Output the (x, y) coordinate of the center of the cell containing the given text.  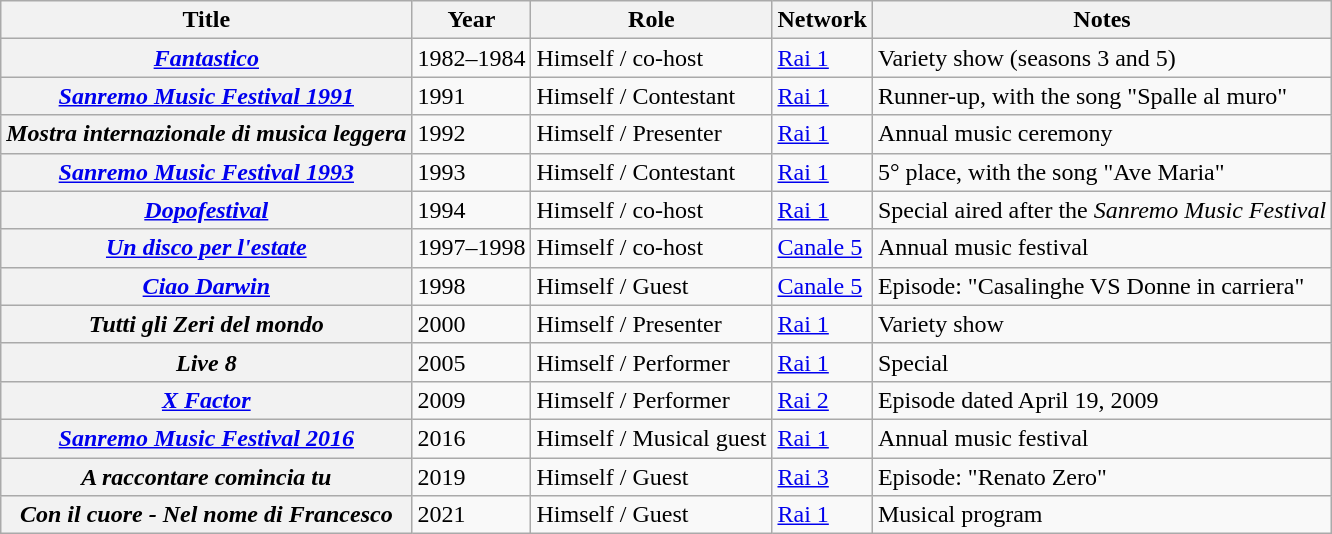
Title (206, 20)
1992 (472, 134)
1993 (472, 172)
1998 (472, 286)
Rai 2 (822, 400)
Variety show (1102, 324)
2009 (472, 400)
1991 (472, 96)
Annual music ceremony (1102, 134)
2021 (472, 515)
Mostra internazionale di musica leggera (206, 134)
2016 (472, 438)
A raccontare comincia tu (206, 477)
1982–1984 (472, 58)
2005 (472, 362)
Dopofestival (206, 210)
Special aired after the Sanremo Music Festival (1102, 210)
1994 (472, 210)
Con il cuore - Nel nome di Francesco (206, 515)
1997–1998 (472, 248)
2000 (472, 324)
Un disco per l'estate (206, 248)
X Factor (206, 400)
Episode: "Renato Zero" (1102, 477)
Sanremo Music Festival 1991 (206, 96)
Special (1102, 362)
Fantastico (206, 58)
Sanremo Music Festival 1993 (206, 172)
Year (472, 20)
Runner-up, with the song "Spalle al muro" (1102, 96)
2019 (472, 477)
Live 8 (206, 362)
Musical program (1102, 515)
Ciao Darwin (206, 286)
5° place, with the song "Ave Maria" (1102, 172)
Sanremo Music Festival 2016 (206, 438)
Episode: "Casalinghe VS Donne in carriera" (1102, 286)
Notes (1102, 20)
Rai 3 (822, 477)
Network (822, 20)
Episode dated April 19, 2009 (1102, 400)
Variety show (seasons 3 and 5) (1102, 58)
Tutti gli Zeri del mondo (206, 324)
Role (652, 20)
Himself / Musical guest (652, 438)
